Output the (x, y) coordinate of the center of the cell containing the given text.  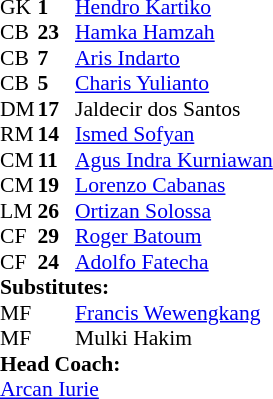
Ortizan Solossa (174, 211)
Jaldecir dos Santos (174, 109)
23 (57, 33)
14 (57, 135)
Roger Batoum (174, 237)
Substitutes: (136, 287)
Mulki Hakim (174, 339)
Charis Yulianto (174, 83)
DM (19, 109)
Ismed Sofyan (174, 135)
17 (57, 109)
Adolfo Fatecha (174, 262)
11 (57, 160)
Hamka Hamzah (174, 33)
RM (19, 135)
Francis Wewengkang (174, 313)
26 (57, 211)
7 (57, 58)
LM (19, 211)
Head Coach: (136, 364)
Agus Indra Kurniawan (174, 160)
29 (57, 237)
19 (57, 185)
Aris Indarto (174, 58)
24 (57, 262)
Lorenzo Cabanas (174, 185)
5 (57, 83)
